Search for the cell housing the specified text and yield its [X, Y] center coordinate. 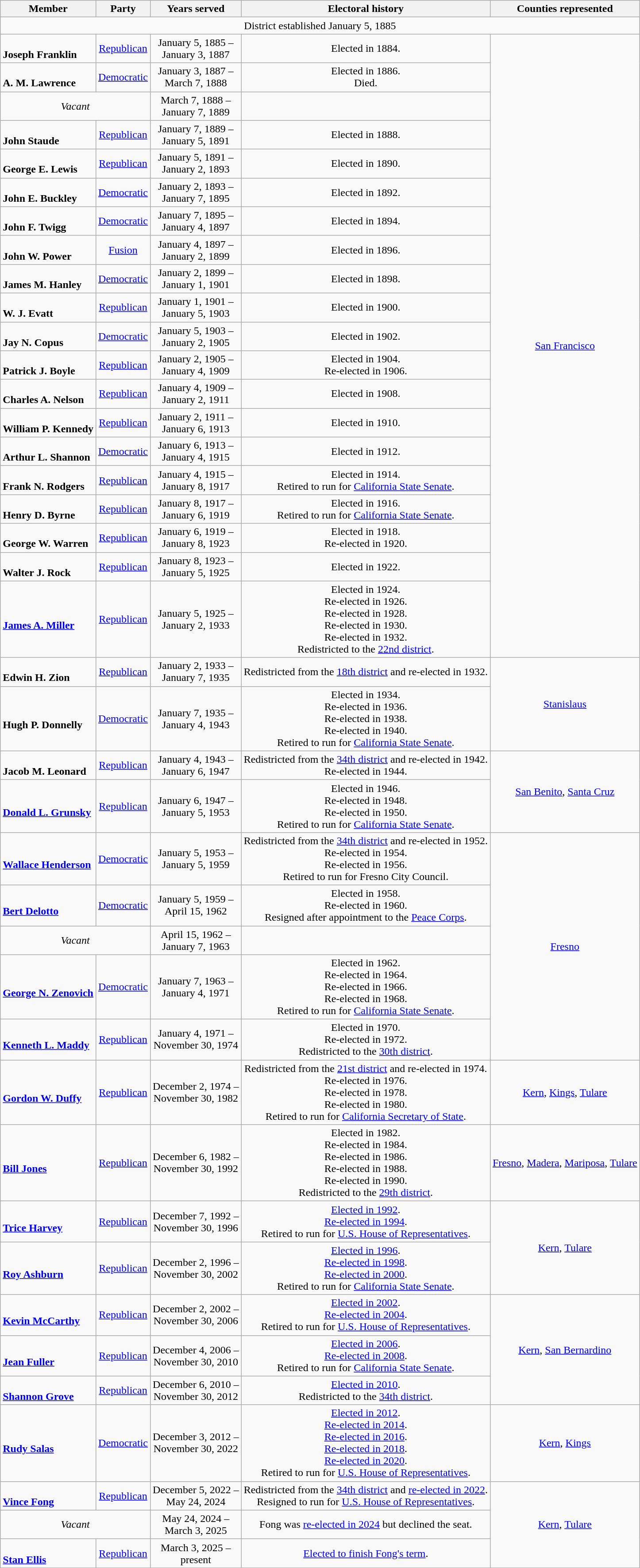
George E. Lewis [48, 164]
Member [48, 9]
Kenneth L. Maddy [48, 1040]
January 2, 1893 – January 7, 1895 [196, 192]
Elected in 1890. [366, 164]
James M. Hanley [48, 279]
Fong was re-elected in 2024 but declined the seat. [366, 1525]
Stanislaus [565, 704]
January 5, 1953 – January 5, 1959 [196, 858]
January 7, 1935 – January 4, 1943 [196, 719]
Elected in 1946. Re-elected in 1948. Re-elected in 1950. Retired to run for California State Senate. [366, 806]
George W. Warren [48, 538]
Redistricted from the 34th district and re-elected in 1942. Re-elected in 1944. [366, 765]
January 7, 1895 – January 4, 1897 [196, 221]
January 7, 1963 – January 4, 1971 [196, 987]
John E. Buckley [48, 192]
January 4, 1915 – January 8, 1917 [196, 480]
Party [123, 9]
A. M. Lawrence [48, 77]
Elected in 2012. Re-elected in 2014. Re-elected in 2016. Re-elected in 2018. Re-elected in 2020. Retired to run for U.S. House of Representatives. [366, 1443]
John W. Power [48, 250]
Elected in 1962. Re-elected in 1964. Re-elected in 1966. Re-elected in 1968. Retired to run for California State Senate. [366, 987]
Redistricted from the 34th district and re-elected in 2022. Resigned to run for U.S. House of Representatives. [366, 1495]
March 7, 1888 – January 7, 1889 [196, 106]
District established January 5, 1885 [320, 26]
Bill Jones [48, 1163]
Bert Delotto [48, 905]
January 6, 1919 – January 8, 1923 [196, 538]
Frank N. Rodgers [48, 480]
January 5, 1891 – January 2, 1893 [196, 164]
Elected in 1982. Re-elected in 1984. Re-elected in 1986. Re-elected in 1988. Re-elected in 1990. Redistricted to the 29th district. [366, 1163]
Joseph Franklin [48, 49]
Jay N. Copus [48, 336]
March 3, 2025 – present [196, 1553]
Elected in 1992. Re-elected in 1994. Retired to run for U.S. House of Representatives. [366, 1222]
Elected in 1918. Re-elected in 1920. [366, 538]
Trice Harvey [48, 1222]
Elected in 1908. [366, 394]
January 2, 1899 – January 1, 1901 [196, 279]
Gordon W. Duffy [48, 1092]
December 5, 2022 – May 24, 2024 [196, 1495]
Henry D. Byrne [48, 509]
Elected in 1884. [366, 49]
San Francisco [565, 346]
Elected in 1910. [366, 423]
January 5, 1925 – January 2, 1933 [196, 619]
Fresno [565, 946]
John F. Twigg [48, 221]
December 7, 1992 – November 30, 1996 [196, 1222]
Elected in 1958. Re-elected in 1960. Resigned after appointment to the Peace Corps. [366, 905]
January 1, 1901 – January 5, 1903 [196, 307]
San Benito, Santa Cruz [565, 792]
January 5, 1903 – January 2, 1905 [196, 336]
William P. Kennedy [48, 423]
Elected in 1934. Re-elected in 1936. Re-elected in 1938. Re-elected in 1940. Retired to run for California State Senate. [366, 719]
Donald L. Grunsky [48, 806]
Wallace Henderson [48, 858]
Fresno, Madera, Mariposa, Tulare [565, 1163]
Elected in 1892. [366, 192]
Counties represented [565, 9]
Elected in 1894. [366, 221]
Shannon Grove [48, 1390]
Hugh P. Donnelly [48, 719]
Rudy Salas [48, 1443]
Elected in 2010. Redistricted to the 34th district. [366, 1390]
Redistricted from the 34th district and re-elected in 1952. Re-elected in 1954. Re-elected in 1956. Retired to run for Fresno City Council. [366, 858]
January 4, 1943 – January 6, 1947 [196, 765]
January 2, 1905 – January 4, 1909 [196, 365]
Kern, Kings [565, 1443]
Elected in 1886. Died. [366, 77]
January 4, 1971 – November 30, 1974 [196, 1040]
Elected in 1970. Re-elected in 1972. Redistricted to the 30th district. [366, 1040]
December 2, 1974 – November 30, 1982 [196, 1092]
Edwin H. Zion [48, 672]
December 2, 2002 – November 30, 2006 [196, 1315]
Stan Ellis [48, 1553]
January 5, 1885 – January 3, 1887 [196, 49]
James A. Miller [48, 619]
January 8, 1917 – January 6, 1919 [196, 509]
Elected in 1902. [366, 336]
Elected in 2006. Re-elected in 2008. Retired to run for California State Senate. [366, 1356]
Elected to finish Fong's term. [366, 1553]
Fusion [123, 250]
January 4, 1909 – January 2, 1911 [196, 394]
December 4, 2006 – November 30, 2010 [196, 1356]
Elected in 1912. [366, 451]
January 7, 1889 – January 5, 1891 [196, 135]
January 8, 1923 – January 5, 1925 [196, 566]
Roy Ashburn [48, 1268]
Elected in 1916. Retired to run for California State Senate. [366, 509]
John Staude [48, 135]
Electoral history [366, 9]
Charles A. Nelson [48, 394]
Redistricted from the 18th district and re-elected in 1932. [366, 672]
January 2, 1911 – January 6, 1913 [196, 423]
May 24, 2024 – March 3, 2025 [196, 1525]
Elected in 1888. [366, 135]
Elected in 1996. Re-elected in 1998. Re-elected in 2000. Retired to run for California State Senate. [366, 1268]
January 5, 1959 – April 15, 1962 [196, 905]
Kevin McCarthy [48, 1315]
December 6, 2010 – November 30, 2012 [196, 1390]
Kern, Kings, Tulare [565, 1092]
W. J. Evatt [48, 307]
December 3, 2012 – November 30, 2022 [196, 1443]
January 6, 1947 – January 5, 1953 [196, 806]
Elected in 1924. Re-elected in 1926. Re-elected in 1928. Re-elected in 1930. Re-elected in 1932. Redistricted to the 22nd district. [366, 619]
Elected in 1896. [366, 250]
December 6, 1982 – November 30, 1992 [196, 1163]
Walter J. Rock [48, 566]
January 6, 1913 – January 4, 1915 [196, 451]
January 3, 1887 – March 7, 1888 [196, 77]
Patrick J. Boyle [48, 365]
January 2, 1933 – January 7, 1935 [196, 672]
Jean Fuller [48, 1356]
Arthur L. Shannon [48, 451]
Vince Fong [48, 1495]
Elected in 1922. [366, 566]
April 15, 1962 – January 7, 1963 [196, 940]
Jacob M. Leonard [48, 765]
Elected in 2002. Re-elected in 2004. Retired to run for U.S. House of Representatives. [366, 1315]
Elected in 1904. Re-elected in 1906. [366, 365]
Kern, San Bernardino [565, 1349]
Years served [196, 9]
January 4, 1897 – January 2, 1899 [196, 250]
Elected in 1898. [366, 279]
Elected in 1914. Retired to run for California State Senate. [366, 480]
December 2, 1996 – November 30, 2002 [196, 1268]
George N. Zenovich [48, 987]
Elected in 1900. [366, 307]
